Output the (X, Y) coordinate of the center of the cell containing the given text.  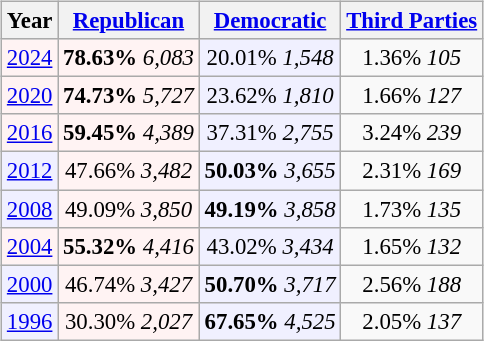
Third Parties (412, 21)
43.02% 3,434 (270, 246)
2000 (30, 284)
1.73% 135 (412, 209)
1.66% 127 (412, 96)
20.01% 1,548 (270, 58)
2008 (30, 209)
50.03% 3,655 (270, 171)
2016 (30, 133)
30.30% 2,027 (129, 321)
78.63% 6,083 (129, 58)
55.32% 4,416 (129, 246)
50.70% 3,717 (270, 284)
Republican (129, 21)
2.31% 169 (412, 171)
Year (30, 21)
46.74% 3,427 (129, 284)
1.36% 105 (412, 58)
1.65% 132 (412, 246)
49.19% 3,858 (270, 209)
49.09% 3,850 (129, 209)
2020 (30, 96)
47.66% 3,482 (129, 171)
1996 (30, 321)
2.05% 137 (412, 321)
Democratic (270, 21)
74.73% 5,727 (129, 96)
2004 (30, 246)
2.56% 188 (412, 284)
3.24% 239 (412, 133)
37.31% 2,755 (270, 133)
59.45% 4,389 (129, 133)
67.65% 4,525 (270, 321)
23.62% 1,810 (270, 96)
2012 (30, 171)
2024 (30, 58)
